Find where the given text appears and provide that cell's center as (X, Y) coordinate. 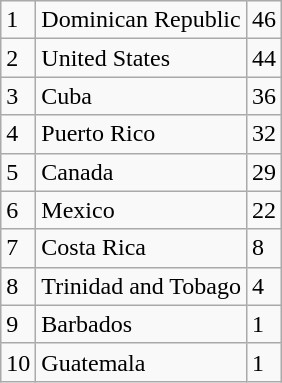
7 (18, 248)
2 (18, 58)
32 (264, 134)
Trinidad and Tobago (142, 286)
Barbados (142, 324)
5 (18, 172)
10 (18, 362)
44 (264, 58)
Cuba (142, 96)
Canada (142, 172)
Guatemala (142, 362)
United States (142, 58)
9 (18, 324)
3 (18, 96)
6 (18, 210)
46 (264, 20)
36 (264, 96)
Costa Rica (142, 248)
22 (264, 210)
Dominican Republic (142, 20)
Puerto Rico (142, 134)
29 (264, 172)
Mexico (142, 210)
